Pinpoint the cell where the given text exists, returning its (X, Y) midpoint coordinate. 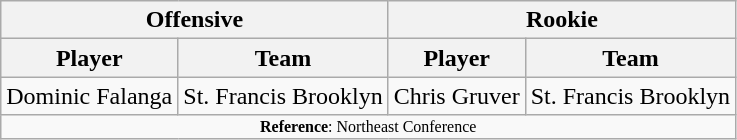
Reference: Northeast Conference (368, 127)
Dominic Falanga (90, 96)
Offensive (194, 20)
Chris Gruver (456, 96)
Rookie (562, 20)
